Return [x, y] of the center of cell containing provided text 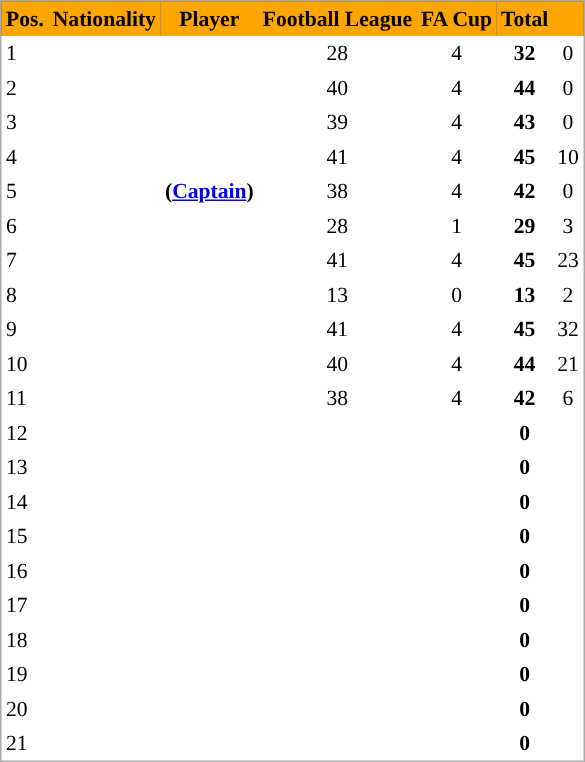
Total [525, 19]
5 [26, 191]
8 [26, 295]
20 [26, 709]
14 [26, 501]
39 [337, 122]
12 [26, 433]
Player [209, 19]
17 [26, 605]
19 [26, 674]
15 [26, 536]
Nationality [104, 19]
Football League [337, 19]
43 [525, 122]
23 [568, 260]
29 [525, 225]
Pos. [26, 19]
16 [26, 571]
FA Cup [457, 19]
7 [26, 260]
18 [26, 639]
9 [26, 329]
(Captain) [209, 191]
11 [26, 398]
